Provide the [X, Y] coordinate of the cell's center where the given text is located.  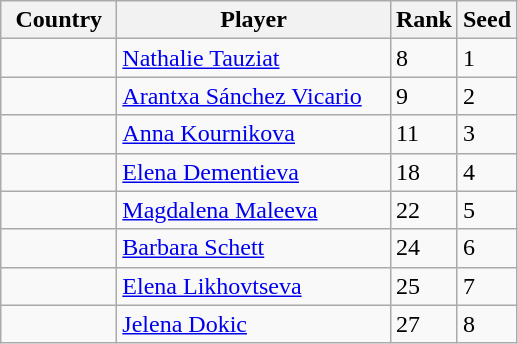
Seed [486, 20]
2 [486, 96]
Magdalena Maleeva [254, 210]
Elena Likhovtseva [254, 286]
1 [486, 58]
5 [486, 210]
7 [486, 286]
22 [424, 210]
Nathalie Tauziat [254, 58]
6 [486, 248]
3 [486, 134]
Country [59, 20]
24 [424, 248]
4 [486, 172]
Barbara Schett [254, 248]
18 [424, 172]
11 [424, 134]
Rank [424, 20]
Arantxa Sánchez Vicario [254, 96]
Elena Dementieva [254, 172]
25 [424, 286]
Jelena Dokic [254, 324]
Anna Kournikova [254, 134]
Player [254, 20]
27 [424, 324]
9 [424, 96]
